Identify which cell holds the provided text, then report its [x, y] central coordinate. 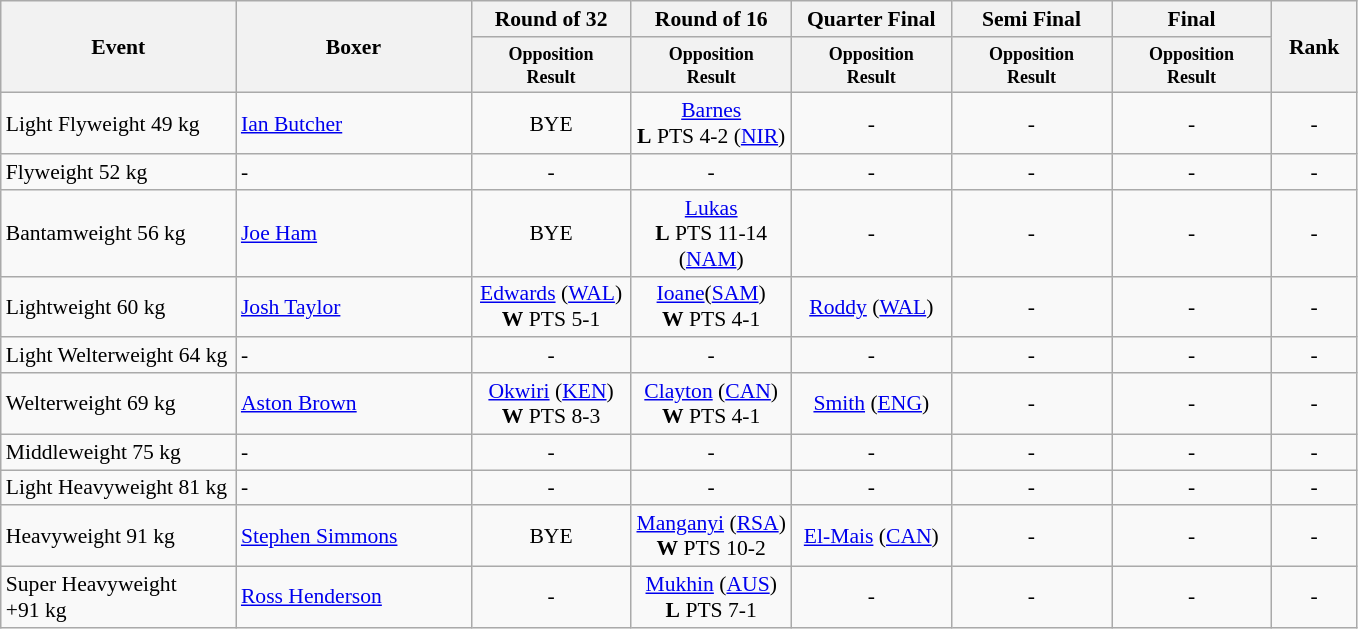
Light Heavyweight 81 kg [118, 488]
Lightweight 60 kg [118, 306]
Smith (ENG) [871, 404]
Ian Butcher [354, 124]
Okwiri (KEN) W PTS 8-3 [551, 404]
Quarter Final [871, 19]
Middleweight 75 kg [118, 452]
Heavyweight 91 kg [118, 536]
Light Welterweight 64 kg [118, 356]
Round of 16 [711, 19]
Semi Final [1031, 19]
Welterweight 69 kg [118, 404]
El-Mais (CAN) [871, 536]
Joe Ham [354, 234]
Super Heavyweight +91 kg [118, 598]
Clayton (CAN) W PTS 4-1 [711, 404]
Josh Taylor [354, 306]
Stephen Simmons [354, 536]
Final [1192, 19]
LukasL PTS 11-14 (NAM) [711, 234]
Light Flyweight 49 kg [118, 124]
Event [118, 47]
Boxer [354, 47]
Manganyi (RSA) W PTS 10-2 [711, 536]
Ioane(SAM)W PTS 4-1 [711, 306]
Aston Brown [354, 404]
Round of 32 [551, 19]
Flyweight 52 kg [118, 172]
Ross Henderson [354, 598]
Edwards (WAL)W PTS 5-1 [551, 306]
Rank [1314, 47]
Bantamweight 56 kg [118, 234]
BarnesL PTS 4-2 (NIR) [711, 124]
Mukhin (AUS) L PTS 7-1 [711, 598]
Roddy (WAL) [871, 306]
